Return the [x, y] coordinate for the center point of the cell that contains the specified text.  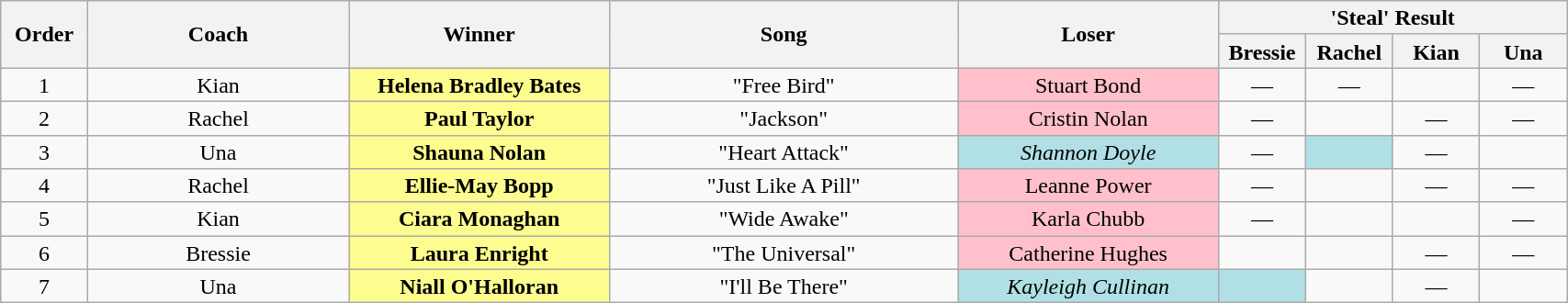
"Jackson" [784, 118]
Coach [218, 35]
Shannon Doyle [1089, 152]
Paul Taylor [479, 118]
"The Universal" [784, 253]
Laura Enright [479, 253]
'Steal' Result [1393, 18]
7 [44, 286]
5 [44, 219]
Kayleigh Cullinan [1089, 286]
"Wide Awake" [784, 219]
"Just Like A Pill" [784, 185]
4 [44, 185]
2 [44, 118]
"Free Bird" [784, 84]
"Heart Attack" [784, 152]
Shauna Nolan [479, 152]
Song [784, 35]
Catherine Hughes [1089, 253]
1 [44, 84]
Winner [479, 35]
"I'll Be There" [784, 286]
Niall O'Halloran [479, 286]
3 [44, 152]
Karla Chubb [1089, 219]
6 [44, 253]
Loser [1089, 35]
Stuart Bond [1089, 84]
Ellie-May Bopp [479, 185]
Cristin Nolan [1089, 118]
Helena Bradley Bates [479, 84]
Order [44, 35]
Ciara Monaghan [479, 219]
Leanne Power [1089, 185]
